Pinpoint the cell where the given text exists, returning its [x, y] midpoint coordinate. 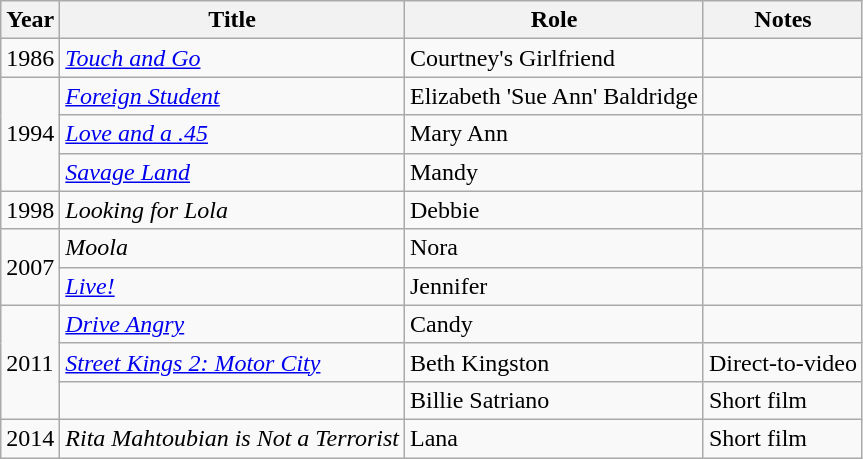
Mary Ann [554, 134]
Candy [554, 324]
Courtney's Girlfriend [554, 58]
2014 [30, 438]
Nora [554, 248]
Year [30, 20]
Billie Satriano [554, 400]
Savage Land [232, 172]
Street Kings 2: Motor City [232, 362]
Role [554, 20]
Touch and Go [232, 58]
Elizabeth 'Sue Ann' Baldridge [554, 96]
Moola [232, 248]
2011 [30, 362]
1994 [30, 134]
Debbie [554, 210]
Jennifer [554, 286]
Title [232, 20]
Lana [554, 438]
1986 [30, 58]
Mandy [554, 172]
Foreign Student [232, 96]
2007 [30, 267]
Beth Kingston [554, 362]
Live! [232, 286]
Drive Angry [232, 324]
1998 [30, 210]
Love and a .45 [232, 134]
Rita Mahtoubian is Not a Terrorist [232, 438]
Looking for Lola [232, 210]
Notes [782, 20]
Direct-to-video [782, 362]
